Scan for the cell matching the given text and deliver its (X, Y) coordinate at center. 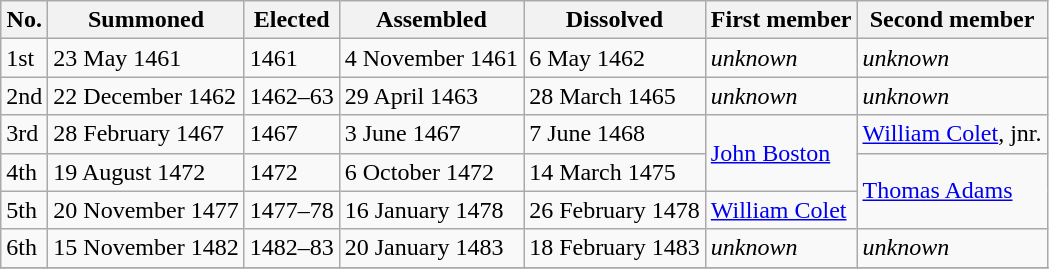
1482–83 (292, 248)
Second member (952, 20)
William Colet, jnr. (952, 134)
First member (781, 20)
1467 (292, 134)
16 January 1478 (431, 210)
1462–63 (292, 96)
1472 (292, 172)
John Boston (781, 153)
1st (24, 58)
15 November 1482 (146, 248)
William Colet (781, 210)
6th (24, 248)
1477–78 (292, 210)
3 June 1467 (431, 134)
Elected (292, 20)
18 February 1483 (615, 248)
7 June 1468 (615, 134)
No. (24, 20)
19 August 1472 (146, 172)
28 March 1465 (615, 96)
14 March 1475 (615, 172)
22 December 1462 (146, 96)
6 October 1472 (431, 172)
Thomas Adams (952, 191)
29 April 1463 (431, 96)
20 January 1483 (431, 248)
2nd (24, 96)
26 February 1478 (615, 210)
23 May 1461 (146, 58)
Summoned (146, 20)
20 November 1477 (146, 210)
6 May 1462 (615, 58)
4th (24, 172)
Dissolved (615, 20)
Assembled (431, 20)
1461 (292, 58)
3rd (24, 134)
4 November 1461 (431, 58)
5th (24, 210)
28 February 1467 (146, 134)
